Scan for the cell matching the given text and deliver its [x, y] coordinate at center. 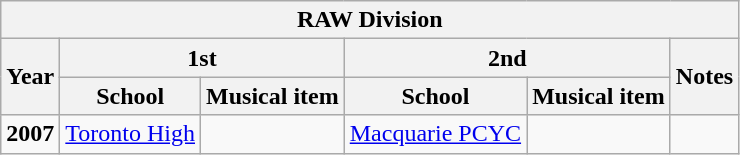
2nd [507, 58]
RAW Division [370, 20]
Toronto High [130, 134]
Macquarie PCYC [435, 134]
1st [202, 58]
Notes [704, 77]
Year [30, 77]
2007 [30, 134]
